Pinpoint the cell where the given text exists, returning its [x, y] midpoint coordinate. 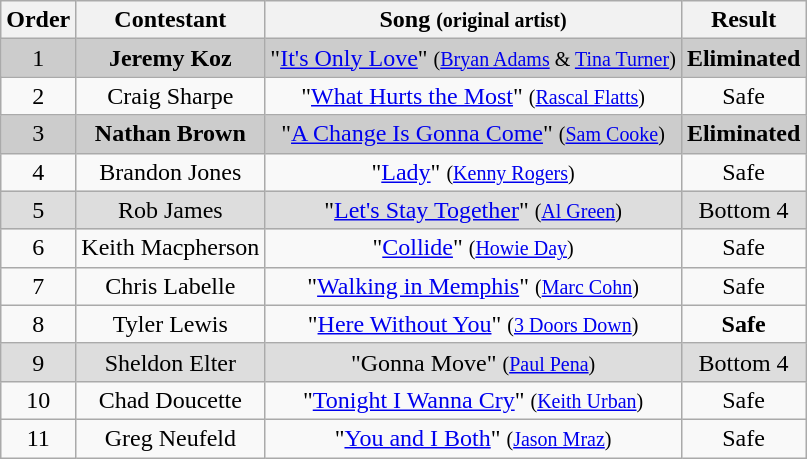
1 [38, 58]
4 [38, 172]
Tyler Lewis [170, 324]
9 [38, 362]
8 [38, 324]
Chris Labelle [170, 286]
Greg Neufeld [170, 438]
Contestant [170, 20]
Nathan Brown [170, 134]
5 [38, 210]
Rob James [170, 210]
2 [38, 96]
7 [38, 286]
3 [38, 134]
"A Change Is Gonna Come" (Sam Cooke) [474, 134]
11 [38, 438]
"What Hurts the Most" (Rascal Flatts) [474, 96]
Brandon Jones [170, 172]
"Walking in Memphis" (Marc Cohn) [474, 286]
Song (original artist) [474, 20]
"Gonna Move" (Paul Pena) [474, 362]
"It's Only Love" (Bryan Adams & Tina Turner) [474, 58]
Craig Sharpe [170, 96]
6 [38, 248]
Jeremy Koz [170, 58]
"Here Without You" (3 Doors Down) [474, 324]
"Let's Stay Together" (Al Green) [474, 210]
Result [743, 20]
Keith Macpherson [170, 248]
Chad Doucette [170, 400]
Order [38, 20]
"Tonight I Wanna Cry" (Keith Urban) [474, 400]
"You and I Both" (Jason Mraz) [474, 438]
"Collide" (Howie Day) [474, 248]
Sheldon Elter [170, 362]
"Lady" (Kenny Rogers) [474, 172]
10 [38, 400]
